For the text-containing cell, return its midpoint in [X, Y] coordinate format. 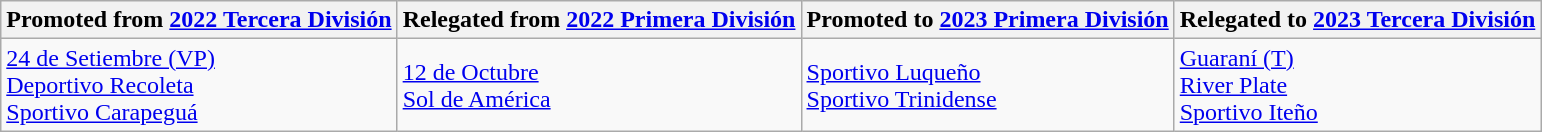
Sportivo LuqueñoSportivo Trinidense [988, 85]
Relegated from 2022 Primera División [599, 20]
Promoted to 2023 Primera División [988, 20]
Relegated to 2023 Tercera División [1358, 20]
24 de Setiembre (VP) Deportivo Recoleta Sportivo Carapeguá [199, 85]
Guaraní (T) River Plate Sportivo Iteño [1358, 85]
12 de OctubreSol de América [599, 85]
Promoted from 2022 Tercera División [199, 20]
